Output the [x, y] coordinate of the center of the cell containing the given text.  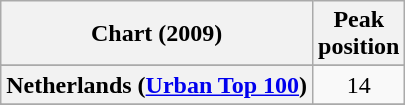
Netherlands (Urban Top 100) [157, 85]
14 [359, 85]
Peakposition [359, 34]
Chart (2009) [157, 34]
